Find where the given text appears and provide that cell's center as (X, Y) coordinate. 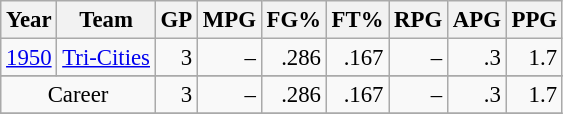
Tri-Cities (106, 58)
FG% (294, 20)
GP (176, 20)
RPG (418, 20)
Team (106, 20)
APG (476, 20)
Career (78, 95)
1950 (29, 58)
FT% (358, 20)
Year (29, 20)
MPG (230, 20)
PPG (534, 20)
